Scan for the cell matching the given text and deliver its (X, Y) coordinate at center. 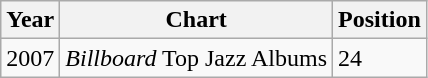
Position (380, 20)
2007 (30, 58)
24 (380, 58)
Chart (196, 20)
Billboard Top Jazz Albums (196, 58)
Year (30, 20)
